Extract the [x, y] coordinate from the center of the cell holding the provided text.  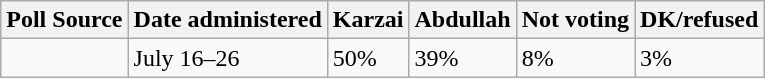
July 16–26 [228, 58]
Date administered [228, 20]
39% [462, 58]
Karzai [368, 20]
50% [368, 58]
Not voting [575, 20]
3% [700, 58]
Abdullah [462, 20]
DK/refused [700, 20]
Poll Source [64, 20]
8% [575, 58]
